Identify which cell holds the provided text, then report its [x, y] central coordinate. 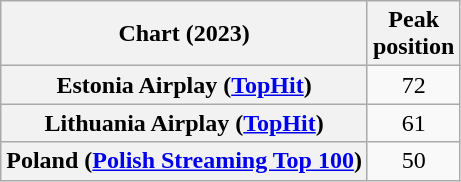
50 [413, 161]
72 [413, 85]
Lithuania Airplay (TopHit) [184, 123]
Peakposition [413, 34]
Estonia Airplay (TopHit) [184, 85]
Chart (2023) [184, 34]
61 [413, 123]
Poland (Polish Streaming Top 100) [184, 161]
